Identify which cell holds the provided text, then report its (X, Y) central coordinate. 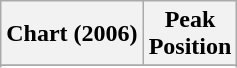
Chart (2006) (72, 34)
PeakPosition (190, 34)
